Search for the cell housing the specified text and yield its (x, y) center coordinate. 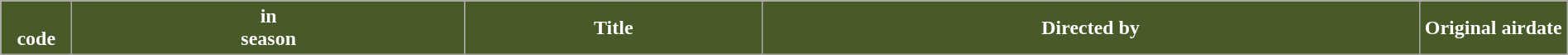
Title (614, 28)
Original airdate (1494, 28)
code (36, 28)
inseason (269, 28)
Directed by (1090, 28)
